Capture the cell that displays the provided text and extract its [x, y] central coordinate. 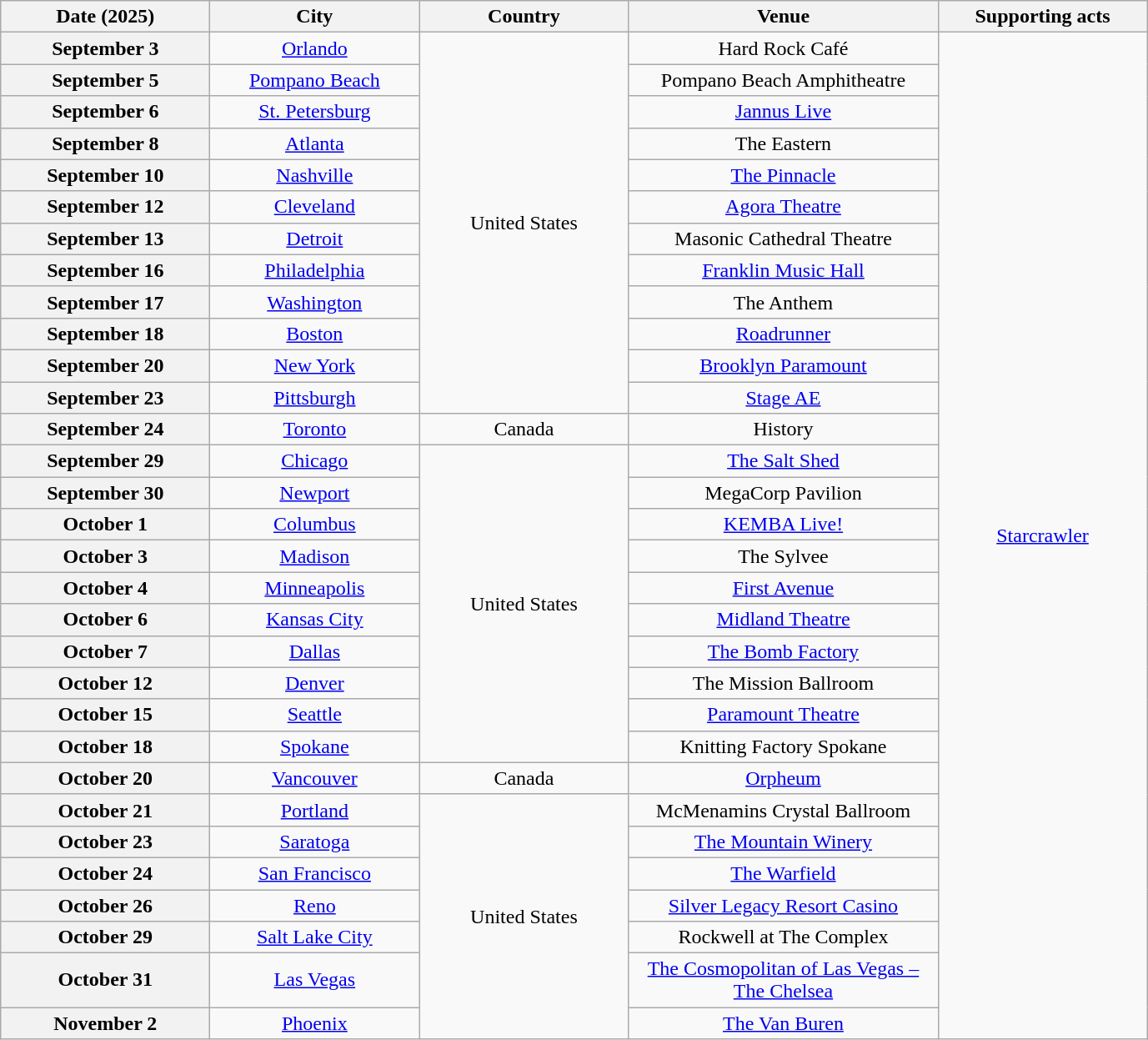
Philadelphia [315, 270]
Masonic Cathedral Theatre [784, 239]
Spokane [315, 746]
The Sylvee [784, 556]
Pompano Beach Amphitheatre [784, 80]
First Avenue [784, 588]
Portland [315, 810]
Roadrunner [784, 334]
Orlando [315, 48]
Country [524, 17]
KEMBA Live! [784, 525]
September 8 [105, 143]
Las Vegas [315, 981]
September 29 [105, 461]
September 6 [105, 112]
Venue [784, 17]
Newport [315, 493]
September 23 [105, 398]
Date (2025) [105, 17]
The Cosmopolitan of Las Vegas – The Chelsea [784, 981]
October 6 [105, 620]
Paramount Theatre [784, 715]
St. Petersburg [315, 112]
September 10 [105, 175]
Nashville [315, 175]
October 31 [105, 981]
October 21 [105, 810]
September 30 [105, 493]
Supporting acts [1042, 17]
San Francisco [315, 873]
Columbus [315, 525]
Dallas [315, 651]
September 13 [105, 239]
September 24 [105, 430]
History [784, 430]
Jannus Live [784, 112]
Atlanta [315, 143]
Agora Theatre [784, 207]
October 4 [105, 588]
October 23 [105, 842]
October 18 [105, 746]
Reno [315, 905]
Chicago [315, 461]
The Anthem [784, 302]
Boston [315, 334]
September 20 [105, 365]
Midland Theatre [784, 620]
September 16 [105, 270]
October 7 [105, 651]
Brooklyn Paramount [784, 365]
Rockwell at The Complex [784, 937]
October 29 [105, 937]
October 1 [105, 525]
Washington [315, 302]
The Warfield [784, 873]
October 12 [105, 683]
The Mountain Winery [784, 842]
September 3 [105, 48]
September 12 [105, 207]
Pittsburgh [315, 398]
Minneapolis [315, 588]
Madison [315, 556]
Silver Legacy Resort Casino [784, 905]
Starcrawler [1042, 535]
October 15 [105, 715]
Hard Rock Café [784, 48]
September 17 [105, 302]
November 2 [105, 1023]
Toronto [315, 430]
Salt Lake City [315, 937]
September 5 [105, 80]
Vancouver [315, 778]
October 3 [105, 556]
New York [315, 365]
The Salt Shed [784, 461]
Knitting Factory Spokane [784, 746]
The Pinnacle [784, 175]
Phoenix [315, 1023]
Orpheum [784, 778]
Pompano Beach [315, 80]
Cleveland [315, 207]
October 26 [105, 905]
Kansas City [315, 620]
Detroit [315, 239]
September 18 [105, 334]
October 24 [105, 873]
October 20 [105, 778]
Franklin Music Hall [784, 270]
MegaCorp Pavilion [784, 493]
The Van Buren [784, 1023]
Seattle [315, 715]
Saratoga [315, 842]
City [315, 17]
Denver [315, 683]
Stage AE [784, 398]
McMenamins Crystal Ballroom [784, 810]
The Mission Ballroom [784, 683]
The Bomb Factory [784, 651]
The Eastern [784, 143]
